Search for the cell housing the specified text and yield its [X, Y] center coordinate. 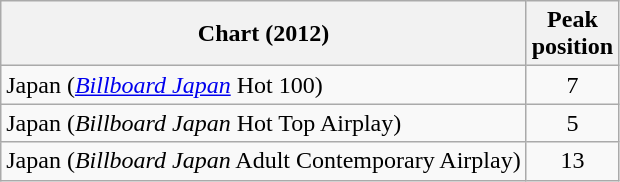
7 [572, 85]
Chart (2012) [264, 34]
Japan (Billboard Japan Hot 100) [264, 85]
Japan (Billboard Japan Adult Contemporary Airplay) [264, 161]
Japan (Billboard Japan Hot Top Airplay) [264, 123]
5 [572, 123]
13 [572, 161]
Peakposition [572, 34]
